Locate the cell with the specified text and output its (X, Y) center coordinate. 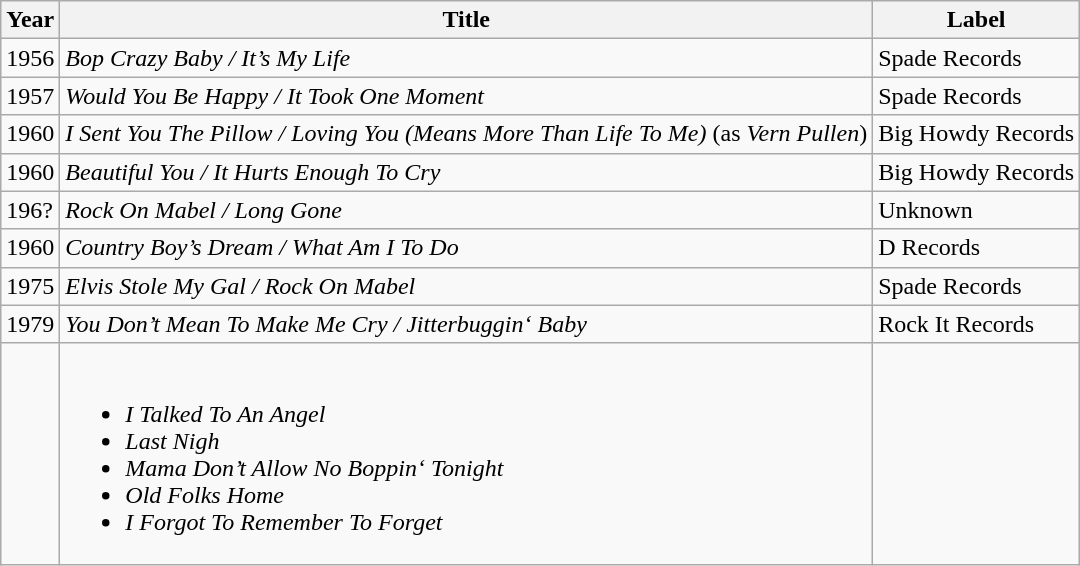
Elvis Stole My Gal / Rock On Mabel (466, 286)
1975 (30, 286)
1957 (30, 96)
D Records (976, 248)
Beautiful You / It Hurts Enough To Cry (466, 172)
196? (30, 210)
Would You Be Happy / It Took One Moment (466, 96)
Country Boy’s Dream / What Am I To Do (466, 248)
Rock It Records (976, 324)
1979 (30, 324)
Label (976, 20)
Unknown (976, 210)
I Sent You The Pillow / Loving You (Means More Than Life To Me) (as Vern Pullen) (466, 134)
I Talked To An AngelLast NighMama Don’t Allow No Boppin‘ TonightOld Folks HomeI Forgot To Remember To Forget (466, 454)
Title (466, 20)
Bop Crazy Baby / It’s My Life (466, 58)
You Don’t Mean To Make Me Cry / Jitterbuggin‘ Baby (466, 324)
Rock On Mabel / Long Gone (466, 210)
Year (30, 20)
1956 (30, 58)
